Pinpoint the cell where the given text exists, returning its (X, Y) midpoint coordinate. 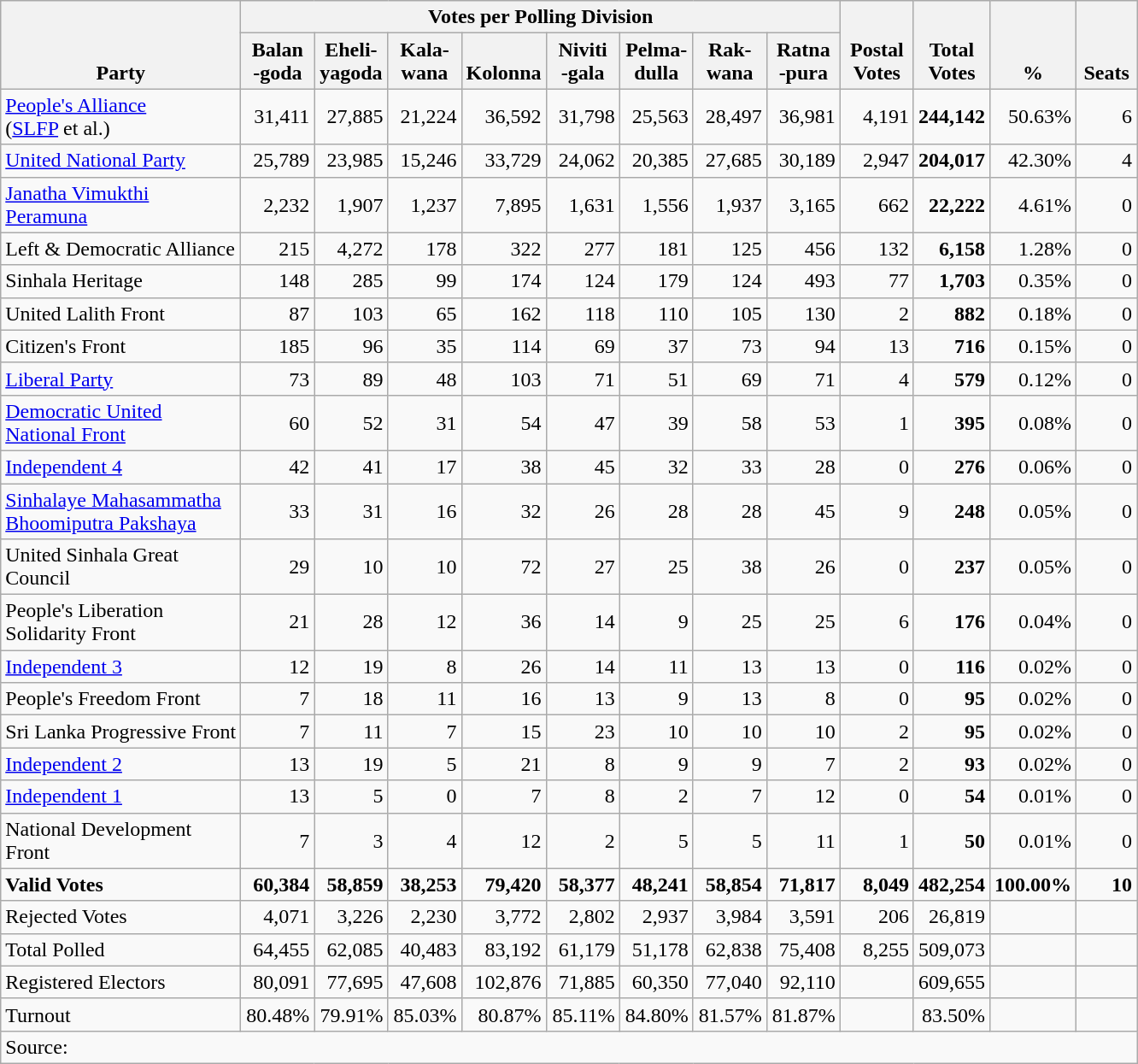
31,411 (278, 116)
21,224 (425, 116)
Votes per Polling Division (541, 17)
58,377 (583, 885)
0.18% (1032, 314)
60,350 (656, 982)
Balan-goda (278, 62)
3,226 (351, 917)
0.08% (1032, 422)
Registered Electors (121, 982)
People's Alliance(SLFP et al.) (121, 116)
276 (952, 467)
36,592 (504, 116)
27,685 (730, 161)
17 (425, 467)
248 (952, 511)
48 (425, 379)
United National Party (121, 161)
23 (583, 732)
75,408 (803, 949)
38,253 (425, 885)
882 (952, 314)
Kolonna (504, 62)
85.03% (425, 1014)
1,703 (952, 281)
71,885 (583, 982)
Democratic United National Front (121, 422)
25,789 (278, 161)
1,937 (730, 205)
0.04% (1032, 622)
30,189 (803, 161)
Sinhalaye Mahasammatha Bhoomiputra Pakshaya (121, 511)
64,455 (278, 949)
110 (656, 314)
Kala-wana (425, 62)
174 (504, 281)
99 (425, 281)
Valid Votes (121, 885)
94 (803, 346)
277 (583, 249)
42 (278, 467)
Source: (569, 1047)
15,246 (425, 161)
23,985 (351, 161)
Eheli-yagoda (351, 62)
4,071 (278, 917)
130 (803, 314)
Janatha Vimukthi Peramuna (121, 205)
206 (877, 917)
Niviti-gala (583, 62)
84.80% (656, 1014)
80.87% (504, 1014)
22,222 (952, 205)
132 (877, 249)
52 (351, 422)
Rak-wana (730, 62)
79.91% (351, 1014)
1,237 (425, 205)
162 (504, 314)
395 (952, 422)
51 (656, 379)
People's Liberation Solidarity Front (121, 622)
Independent 4 (121, 467)
47 (583, 422)
24,062 (583, 161)
37 (656, 346)
United Lalith Front (121, 314)
58,854 (730, 885)
Left & Democratic Alliance (121, 249)
People's Freedom Front (121, 699)
96 (351, 346)
2,947 (877, 161)
285 (351, 281)
15 (504, 732)
58,859 (351, 885)
Citizen's Front (121, 346)
39 (656, 422)
77,040 (730, 982)
1,907 (351, 205)
Total Votes (952, 44)
1,631 (583, 205)
215 (278, 249)
3,591 (803, 917)
36,981 (803, 116)
81.57% (730, 1014)
105 (730, 314)
93 (952, 764)
0.06% (1032, 467)
28,497 (730, 116)
609,655 (952, 982)
Sri Lanka Progressive Front (121, 732)
36 (504, 622)
Independent 3 (121, 667)
3,165 (803, 205)
PostalVotes (877, 44)
35 (425, 346)
2,802 (583, 917)
27,885 (351, 116)
61,179 (583, 949)
65 (425, 314)
8,049 (877, 885)
Independent 2 (121, 764)
2,232 (278, 205)
42.30% (1032, 161)
50 (952, 841)
83,192 (504, 949)
579 (952, 379)
1.28% (1032, 249)
51,178 (656, 949)
20,385 (656, 161)
60 (278, 422)
244,142 (952, 116)
0.12% (1032, 379)
6,158 (952, 249)
509,073 (952, 949)
8,255 (877, 949)
41 (351, 467)
60,384 (278, 885)
Independent 1 (121, 797)
100.00% (1032, 885)
77,695 (351, 982)
53 (803, 422)
85.11% (583, 1014)
181 (656, 249)
62,838 (730, 949)
178 (425, 249)
80.48% (278, 1014)
79,420 (504, 885)
29 (278, 567)
1,556 (656, 205)
2,230 (425, 917)
456 (803, 249)
27 (583, 567)
493 (803, 281)
482,254 (952, 885)
81.87% (803, 1014)
Total Polled (121, 949)
185 (278, 346)
237 (952, 567)
Sinhala Heritage (121, 281)
102,876 (504, 982)
58 (730, 422)
Seats (1107, 44)
Ratna-pura (803, 62)
62,085 (351, 949)
179 (656, 281)
118 (583, 314)
114 (504, 346)
50.63% (1032, 116)
71,817 (803, 885)
47,608 (425, 982)
92,110 (803, 982)
Party (121, 44)
0.35% (1032, 281)
662 (877, 205)
Liberal Party (121, 379)
33,729 (504, 161)
0.15% (1032, 346)
48,241 (656, 885)
3,772 (504, 917)
% (1032, 44)
National Development Front (121, 841)
176 (952, 622)
148 (278, 281)
87 (278, 314)
Rejected Votes (121, 917)
18 (351, 699)
United Sinhala Great Council (121, 567)
4,272 (351, 249)
3 (351, 841)
77 (877, 281)
4.61% (1032, 205)
25,563 (656, 116)
80,091 (278, 982)
322 (504, 249)
2,937 (656, 917)
7,895 (504, 205)
Turnout (121, 1014)
31,798 (583, 116)
716 (952, 346)
125 (730, 249)
Pelma-dulla (656, 62)
204,017 (952, 161)
4,191 (877, 116)
40,483 (425, 949)
3,984 (730, 917)
72 (504, 567)
83.50% (952, 1014)
116 (952, 667)
89 (351, 379)
26,819 (952, 917)
